Pinpoint the cell where the given text exists, returning its (x, y) midpoint coordinate. 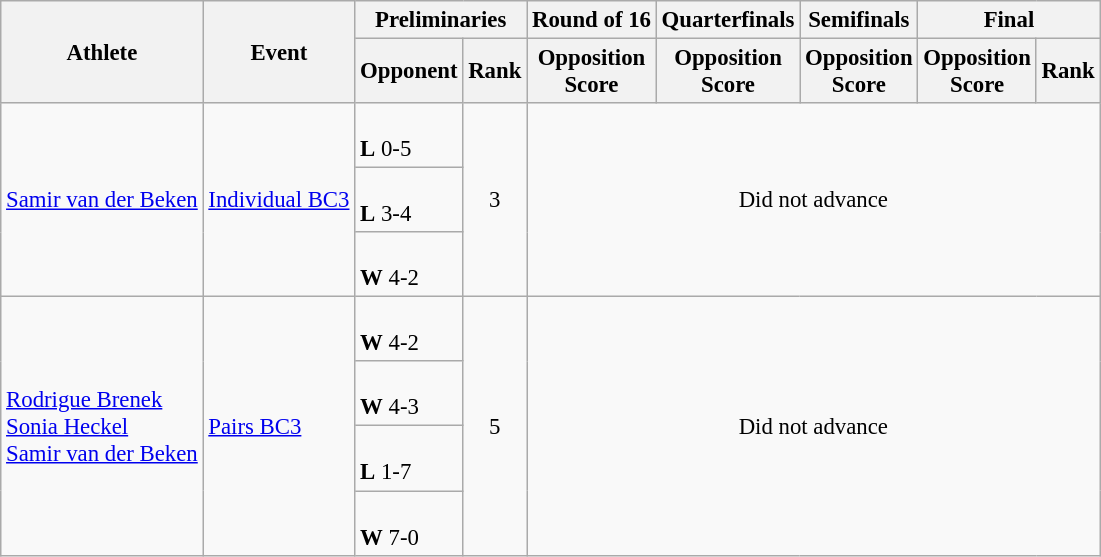
Semifinals (859, 20)
Individual BC3 (279, 200)
Rodrigue BrenekSonia HeckelSamir van der Beken (102, 426)
Pairs BC3 (279, 426)
Opponent (409, 72)
W 4-3 (409, 394)
3 (495, 200)
Round of 16 (592, 20)
W 7-0 (409, 524)
Quarterfinals (728, 20)
Samir van der Beken (102, 200)
5 (495, 426)
Preliminaries (441, 20)
Event (279, 52)
Athlete (102, 52)
Final (1009, 20)
L 3-4 (409, 200)
L 0-5 (409, 136)
L 1-7 (409, 458)
